Find where the given text appears and provide that cell's center as (x, y) coordinate. 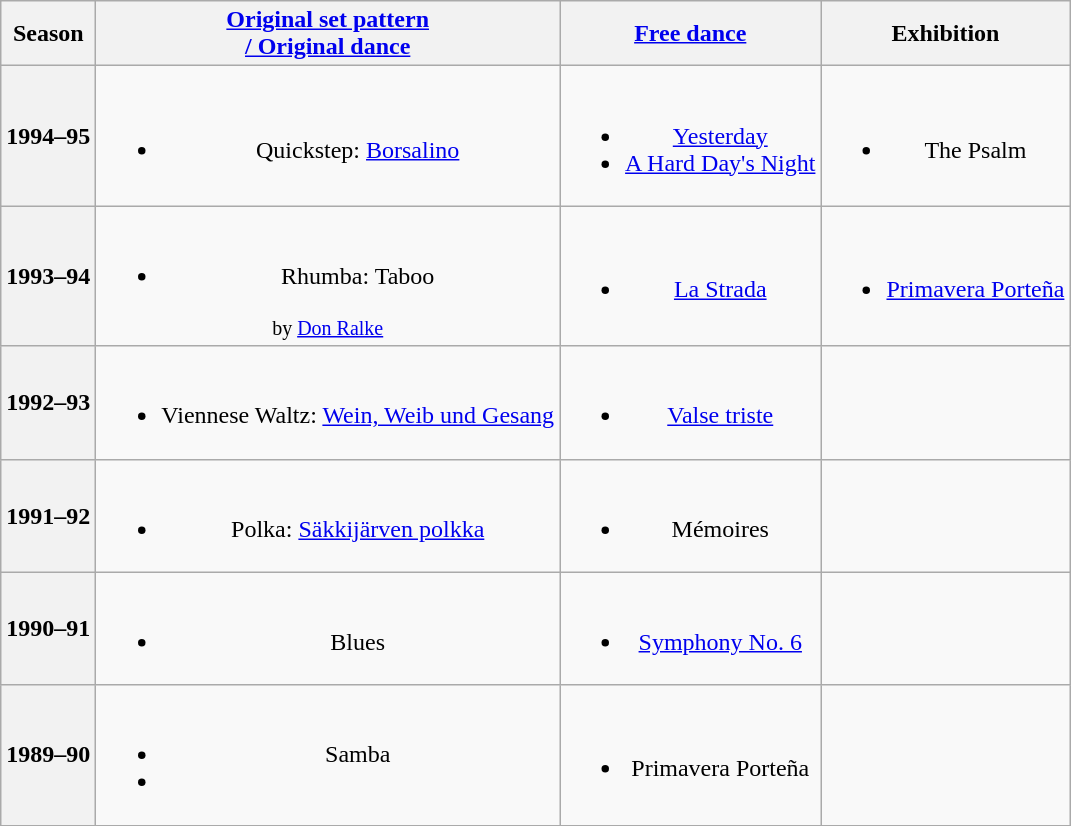
Valse triste (690, 402)
La Strada (690, 276)
Symphony No. 6 (690, 628)
Free dance (690, 34)
1992–93 (48, 402)
1993–94 (48, 276)
Exhibition (946, 34)
1989–90 (48, 755)
YesterdayA Hard Day's Night (690, 136)
Polka: Säkkijärven polkka (328, 516)
Original set pattern / Original dance (328, 34)
Blues (328, 628)
Mémoires (690, 516)
1994–95 (48, 136)
Samba (328, 755)
1990–91 (48, 628)
Quickstep: Borsalino (328, 136)
Season (48, 34)
1991–92 (48, 516)
Viennese Waltz: Wein, Weib und Gesang (328, 402)
The Psalm (946, 136)
Rhumba: Tabooby Don Ralke (328, 276)
